Detect which cell encompasses the target text, then output its [X, Y] center coordinate. 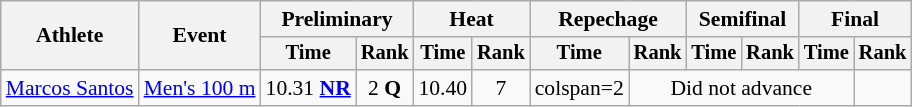
Heat [471, 19]
colspan=2 [580, 88]
Semifinal [742, 19]
10.40 [442, 88]
Did not advance [742, 88]
Athlete [70, 36]
10.31 NR [308, 88]
Final [855, 19]
2 Q [385, 88]
Preliminary [338, 19]
Event [200, 36]
Repechage [608, 19]
Men's 100 m [200, 88]
Marcos Santos [70, 88]
7 [501, 88]
